For the text-containing cell, return its midpoint in [x, y] coordinate format. 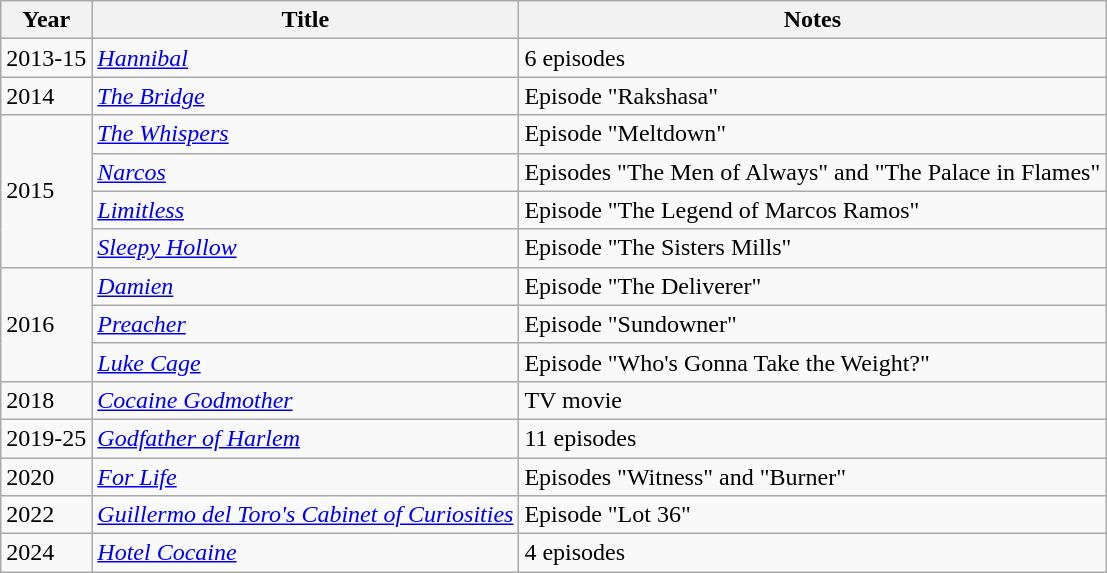
2019-25 [46, 438]
The Bridge [306, 96]
Episode "Rakshasa" [812, 96]
Episode "Who's Gonna Take the Weight?" [812, 362]
Episode "The Deliverer" [812, 286]
2015 [46, 191]
Notes [812, 20]
Hotel Cocaine [306, 553]
Episodes "Witness" and "Burner" [812, 477]
2018 [46, 400]
4 episodes [812, 553]
2016 [46, 324]
11 episodes [812, 438]
2024 [46, 553]
Year [46, 20]
Preacher [306, 324]
Episode "Meltdown" [812, 134]
Luke Cage [306, 362]
Title [306, 20]
Episode "Sundowner" [812, 324]
Cocaine Godmother [306, 400]
Narcos [306, 172]
Episode "Lot 36" [812, 515]
Episode "The Sisters Mills" [812, 248]
2020 [46, 477]
Godfather of Harlem [306, 438]
2013-15 [46, 58]
The Whispers [306, 134]
Hannibal [306, 58]
Guillermo del Toro's Cabinet of Curiosities [306, 515]
Episode "The Legend of Marcos Ramos" [812, 210]
2014 [46, 96]
Damien [306, 286]
Sleepy Hollow [306, 248]
For Life [306, 477]
Episodes "The Men of Always" and "The Palace in Flames" [812, 172]
Limitless [306, 210]
2022 [46, 515]
6 episodes [812, 58]
TV movie [812, 400]
